Pinpoint the cell where the given text exists, returning its [X, Y] midpoint coordinate. 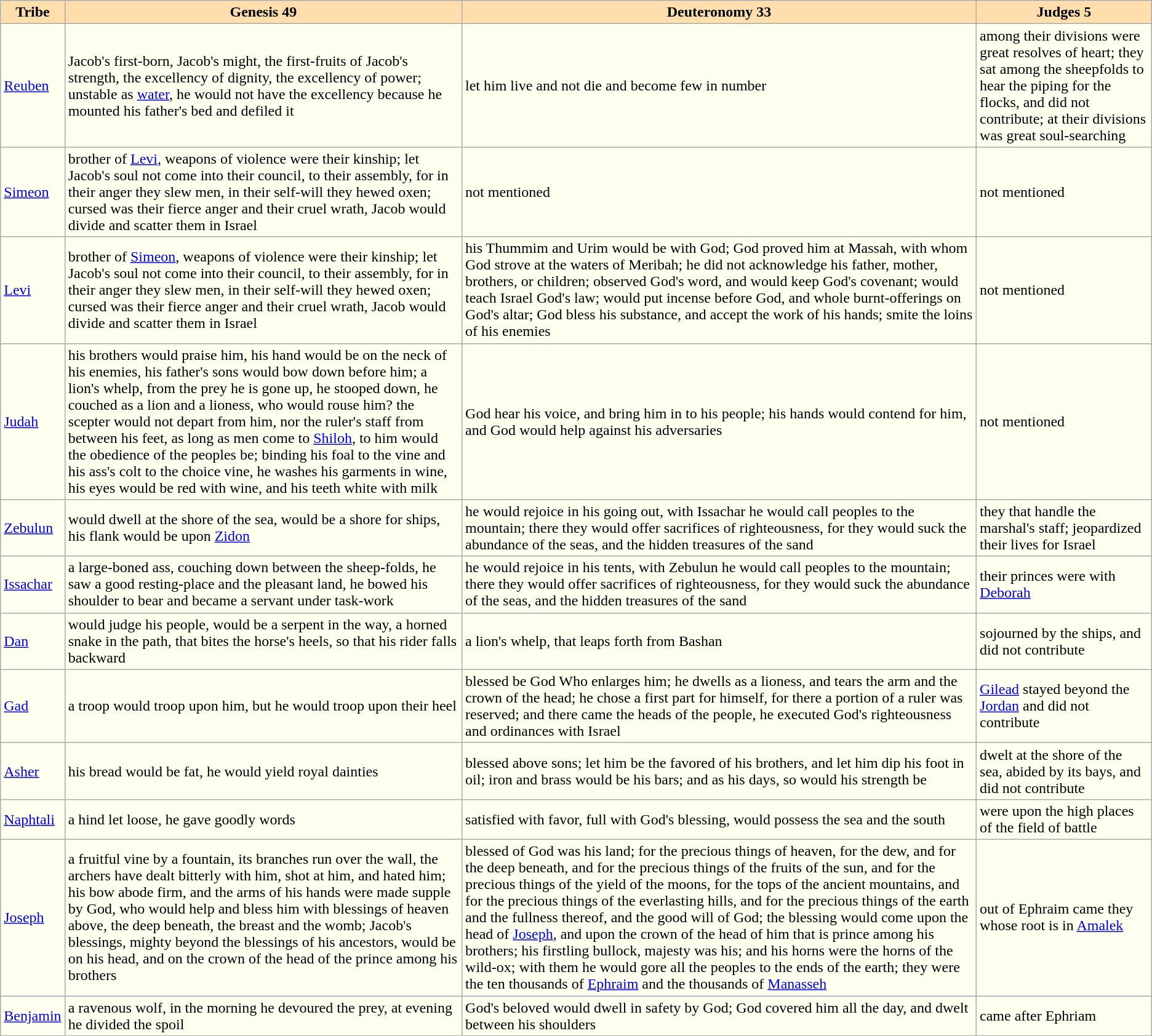
Dan [33, 641]
Asher [33, 771]
Levi [33, 290]
sojourned by the ships, and did not contribute [1065, 641]
Tribe [33, 12]
their princes were with Deborah [1065, 584]
Zebulun [33, 528]
let him live and not die and become few in number [719, 86]
Gad [33, 706]
came after Ephriam [1065, 1015]
God hear his voice, and bring him in to his people; his hands would contend for him, and God would help against his adversaries [719, 421]
they that handle the marshal's staff; jeopardized their lives for Israel [1065, 528]
a lion's whelp, that leaps forth from Bashan [719, 641]
were upon the high places of the field of battle [1065, 819]
Gilead stayed beyond the Jordan and did not contribute [1065, 706]
Deuteronomy 33 [719, 12]
Reuben [33, 86]
satisfied with favor, full with God's blessing, would possess the sea and the south [719, 819]
a troop would troop upon him, but he would troop upon their heel [263, 706]
would dwell at the shore of the sea, would be a shore for ships, his flank would be upon Zidon [263, 528]
Joseph [33, 917]
Naphtali [33, 819]
Genesis 49 [263, 12]
Simeon [33, 192]
his bread would be fat, he would yield royal dainties [263, 771]
Benjamin [33, 1015]
out of Ephraim came they whose root is in Amalek [1065, 917]
Judges 5 [1065, 12]
a ravenous wolf, in the morning he devoured the prey, at evening he divided the spoil [263, 1015]
God's beloved would dwell in safety by God; God covered him all the day, and dwelt between his shoulders [719, 1015]
would judge his people, would be a serpent in the way, a horned snake in the path, that bites the horse's heels, so that his rider falls backward [263, 641]
Judah [33, 421]
a hind let loose, he gave goodly words [263, 819]
Issachar [33, 584]
dwelt at the shore of the sea, abided by its bays, and did not contribute [1065, 771]
